Capture the cell that displays the provided text and extract its (x, y) central coordinate. 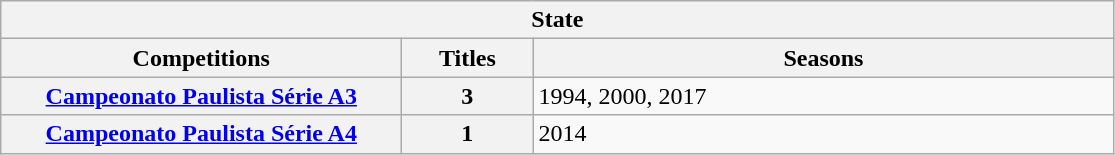
3 (468, 96)
Titles (468, 58)
Campeonato Paulista Série A3 (202, 96)
State (558, 20)
Seasons (824, 58)
Campeonato Paulista Série A4 (202, 134)
Competitions (202, 58)
1994, 2000, 2017 (824, 96)
2014 (824, 134)
1 (468, 134)
